Pinpoint the cell where the given text exists, returning its [X, Y] midpoint coordinate. 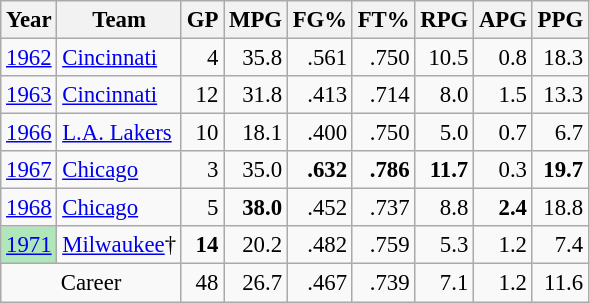
RPG [444, 20]
.467 [320, 283]
1968 [29, 208]
APG [504, 20]
GP [202, 20]
7.1 [444, 283]
1967 [29, 170]
1963 [29, 95]
18.8 [560, 208]
.452 [320, 208]
26.7 [256, 283]
8.0 [444, 95]
48 [202, 283]
35.0 [256, 170]
.759 [384, 245]
4 [202, 58]
PPG [560, 20]
31.8 [256, 95]
.739 [384, 283]
10 [202, 133]
38.0 [256, 208]
Team [119, 20]
12 [202, 95]
L.A. Lakers [119, 133]
1971 [29, 245]
19.7 [560, 170]
11.7 [444, 170]
5 [202, 208]
0.8 [504, 58]
.737 [384, 208]
1962 [29, 58]
20.2 [256, 245]
Career [92, 283]
3 [202, 170]
.561 [320, 58]
0.3 [504, 170]
0.7 [504, 133]
13.3 [560, 95]
.400 [320, 133]
.714 [384, 95]
10.5 [444, 58]
5.0 [444, 133]
7.4 [560, 245]
.786 [384, 170]
.632 [320, 170]
Milwaukee† [119, 245]
1966 [29, 133]
FG% [320, 20]
2.4 [504, 208]
.413 [320, 95]
18.1 [256, 133]
14 [202, 245]
.482 [320, 245]
18.3 [560, 58]
11.6 [560, 283]
35.8 [256, 58]
FT% [384, 20]
6.7 [560, 133]
MPG [256, 20]
8.8 [444, 208]
Year [29, 20]
1.5 [504, 95]
5.3 [444, 245]
